Determine the [X, Y] coordinate at the center of the cell enclosing the given text.  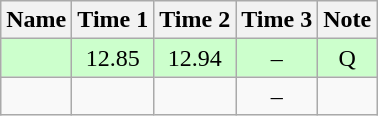
Time 2 [195, 20]
Name [36, 20]
Time 3 [277, 20]
Note [348, 20]
12.85 [113, 58]
Q [348, 58]
12.94 [195, 58]
Time 1 [113, 20]
